For the text-containing cell, return its midpoint in (x, y) coordinate format. 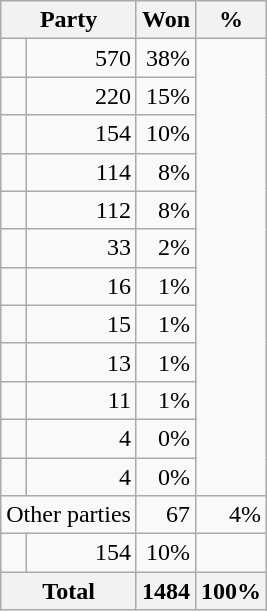
2% (166, 248)
112 (82, 210)
1484 (166, 591)
220 (82, 96)
33 (82, 248)
4% (232, 515)
15% (166, 96)
100% (232, 591)
Won (166, 20)
570 (82, 58)
38% (166, 58)
67 (166, 515)
15 (82, 324)
13 (82, 362)
Total (69, 591)
11 (82, 400)
Other parties (69, 515)
% (232, 20)
16 (82, 286)
114 (82, 172)
Party (69, 20)
